Capture the cell that displays the provided text and extract its [X, Y] central coordinate. 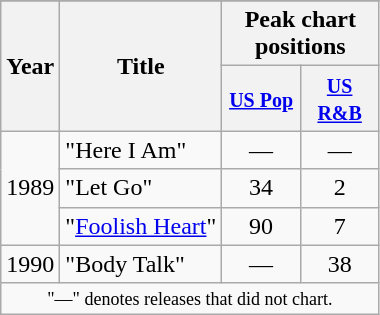
"Foolish Heart" [141, 226]
Year [30, 66]
90 [262, 226]
US R&B [340, 98]
1990 [30, 264]
US Pop [262, 98]
7 [340, 226]
"Body Talk" [141, 264]
"Here I Am" [141, 150]
2 [340, 188]
Title [141, 66]
34 [262, 188]
"—" denotes releases that did not chart. [190, 298]
"Let Go" [141, 188]
Peak chart positions [300, 34]
38 [340, 264]
1989 [30, 188]
